Capture the cell that displays the provided text and extract its [X, Y] central coordinate. 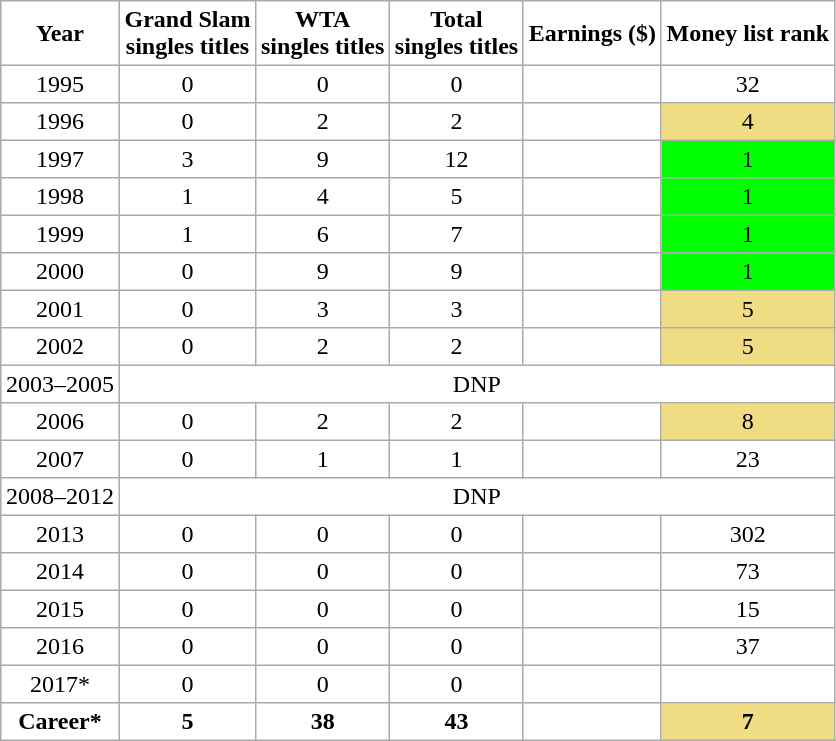
WTAsingles titles [323, 33]
2007 [60, 459]
2016 [60, 647]
Money list rank [748, 33]
302 [748, 534]
1997 [60, 159]
15 [748, 609]
Career* [60, 722]
2015 [60, 609]
23 [748, 459]
Grand Slamsingles titles [188, 33]
1996 [60, 122]
38 [323, 722]
8 [748, 422]
Year [60, 33]
6 [323, 234]
1998 [60, 197]
43 [457, 722]
1999 [60, 234]
2002 [60, 347]
2014 [60, 572]
1995 [60, 84]
2008–2012 [60, 497]
37 [748, 647]
Earnings ($) [592, 33]
2000 [60, 272]
12 [457, 159]
2013 [60, 534]
2017* [60, 684]
2006 [60, 422]
Totalsingles titles [457, 33]
2003–2005 [60, 384]
32 [748, 84]
2001 [60, 309]
73 [748, 572]
